Provide the [x, y] coordinate of the cell's center where the given text is located.  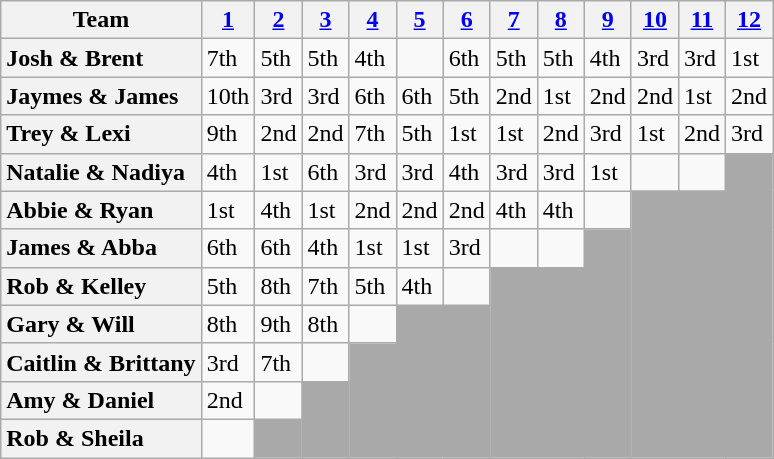
10th [228, 96]
12 [750, 20]
Rob & Sheila [101, 438]
8 [560, 20]
7 [514, 20]
Josh & Brent [101, 58]
Amy & Daniel [101, 400]
3 [326, 20]
1 [228, 20]
5 [420, 20]
9 [608, 20]
Team [101, 20]
Jaymes & James [101, 96]
Rob & Kelley [101, 286]
10 [654, 20]
6 [466, 20]
James & Abba [101, 248]
11 [702, 20]
Abbie & Ryan [101, 210]
2 [278, 20]
4 [372, 20]
Gary & Will [101, 324]
Natalie & Nadiya [101, 172]
Caitlin & Brittany [101, 362]
Trey & Lexi [101, 134]
